Identify which cell holds the provided text, then report its [x, y] central coordinate. 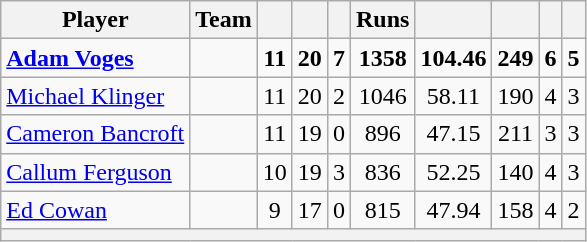
190 [516, 96]
Runs [382, 20]
1358 [382, 58]
17 [310, 210]
9 [274, 210]
158 [516, 210]
10 [274, 172]
Adam Voges [96, 58]
1046 [382, 96]
896 [382, 134]
140 [516, 172]
249 [516, 58]
Cameron Bancroft [96, 134]
211 [516, 134]
47.15 [454, 134]
58.11 [454, 96]
Team [224, 20]
7 [338, 58]
Ed Cowan [96, 210]
104.46 [454, 58]
47.94 [454, 210]
815 [382, 210]
6 [550, 58]
5 [574, 58]
Callum Ferguson [96, 172]
Michael Klinger [96, 96]
Player [96, 20]
52.25 [454, 172]
836 [382, 172]
